Search for the cell housing the specified text and yield its (x, y) center coordinate. 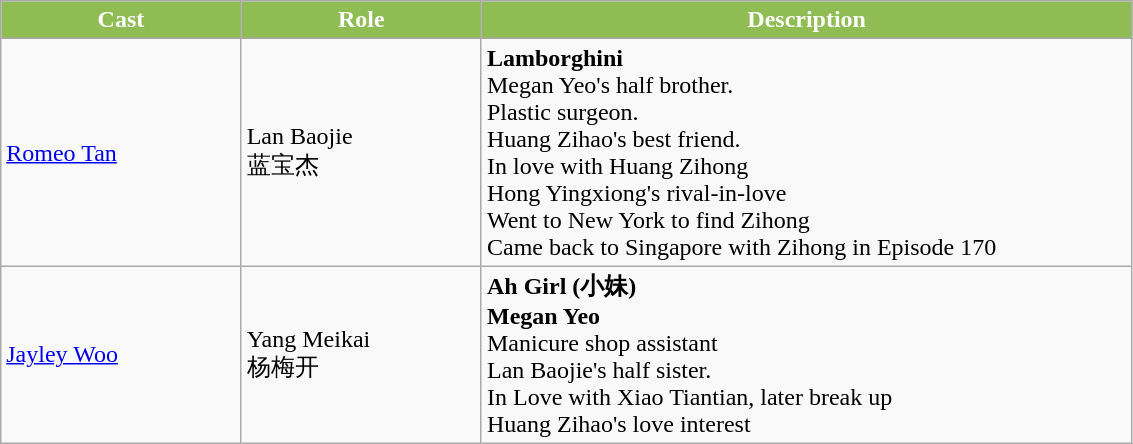
Romeo Tan (121, 152)
Role (361, 20)
Jayley Woo (121, 355)
Ah Girl (小妹) Megan Yeo Manicure shop assistant Lan Baojie's half sister. In Love with Xiao Tiantian, later break up Huang Zihao's love interest (806, 355)
Description (806, 20)
Yang Meikai 杨梅开 (361, 355)
Lan Baojie 蓝宝杰 (361, 152)
Cast (121, 20)
